Find where the given text appears and provide that cell's center as (X, Y) coordinate. 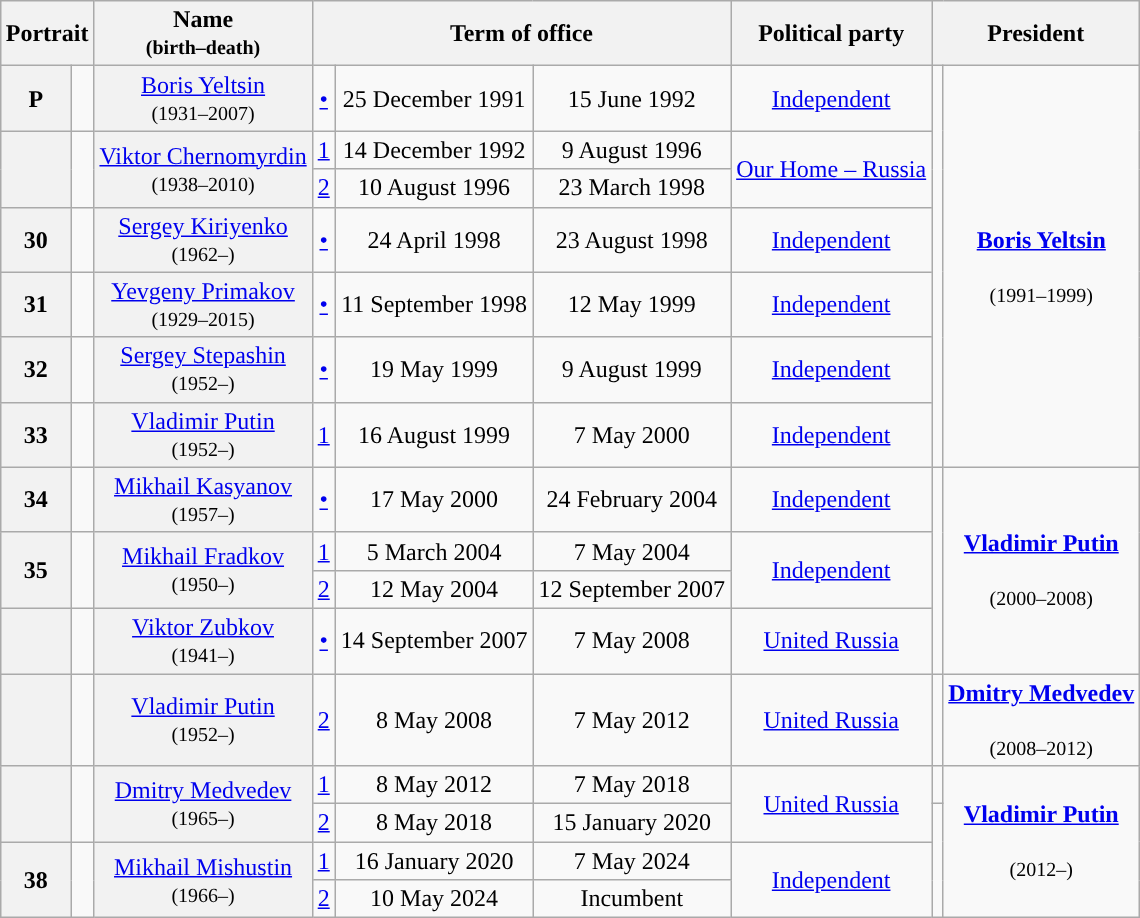
5 March 2004 (434, 551)
Vladimir Putin(2000–2008) (1042, 570)
8 May 2012 (434, 785)
Portrait (47, 34)
15 January 2020 (632, 823)
24 April 1998 (434, 240)
7 May 2008 (632, 640)
12 September 2007 (632, 589)
8 May 2018 (434, 823)
P (36, 98)
33 (36, 434)
10 May 2024 (434, 899)
Sergey Stepashin(1952–) (203, 370)
Viktor Zubkov(1941–) (203, 640)
Mikhail Kasyanov(1957–) (203, 500)
10 August 1996 (434, 188)
14 September 2007 (434, 640)
11 September 1998 (434, 304)
23 August 1998 (632, 240)
Sergey Kiriyenko(1962–) (203, 240)
24 February 2004 (632, 500)
35 (36, 570)
Our Home – Russia (832, 169)
25 December 1991 (434, 98)
Name(birth–death) (203, 34)
34 (36, 500)
9 August 1999 (632, 370)
17 May 2000 (434, 500)
14 December 1992 (434, 150)
12 May 1999 (632, 304)
7 May 2012 (632, 720)
16 January 2020 (434, 861)
23 March 1998 (632, 188)
7 May 2004 (632, 551)
19 May 1999 (434, 370)
Political party (832, 34)
Dmitry Medvedev(1965–) (203, 804)
8 May 2008 (434, 720)
7 May 2000 (632, 434)
15 June 1992 (632, 98)
Incumbent (632, 899)
32 (36, 370)
30 (36, 240)
Yevgeny Primakov(1929–2015) (203, 304)
7 May 2018 (632, 785)
Dmitry Medvedev(2008–2012) (1042, 720)
Vladimir Putin(2012–) (1042, 842)
President (1036, 34)
38 (36, 880)
9 August 1996 (632, 150)
Mikhail Mishustin(1966–) (203, 880)
12 May 2004 (434, 589)
Mikhail Fradkov(1950–) (203, 570)
Boris Yeltsin(1991–1999) (1042, 266)
Viktor Chernomyrdin(1938–2010) (203, 169)
Term of office (521, 34)
31 (36, 304)
7 May 2024 (632, 861)
Boris Yeltsin(1931–2007) (203, 98)
16 August 1999 (434, 434)
